Return the [x, y] coordinate for the center point of the cell that contains the specified text.  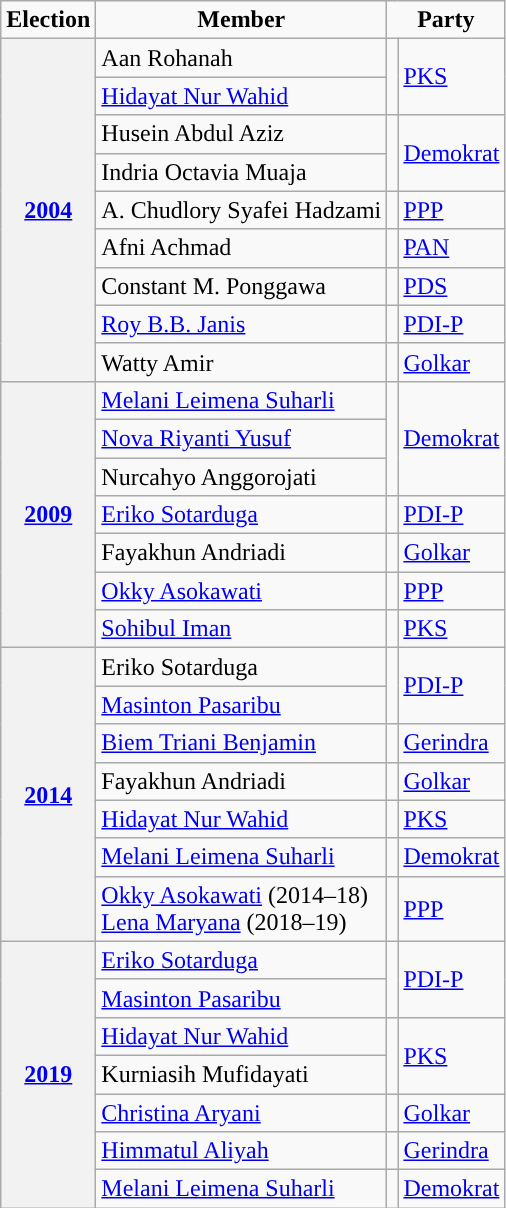
Kurniasih Mufidayati [242, 1074]
Nurcahyo Anggorojati [242, 477]
A. Chudlory Syafei Hadzami [242, 210]
PDS [452, 286]
Member [242, 20]
Himmatul Aliyah [242, 1151]
Watty Amir [242, 362]
2014 [48, 794]
Husein Abdul Aziz [242, 134]
Sohibul Iman [242, 629]
Nova Riyanti Yusuf [242, 438]
Aan Rohanah [242, 58]
Biem Triani Benjamin [242, 743]
Afni Achmad [242, 248]
Election [48, 20]
Christina Aryani [242, 1113]
2004 [48, 210]
2009 [48, 514]
Constant M. Ponggawa [242, 286]
PAN [452, 248]
Indria Octavia Muaja [242, 172]
2019 [48, 1074]
Party [446, 20]
Okky Asokawati [242, 591]
Okky Asokawati (2014–18) Lena Maryana (2018–19) [242, 908]
Roy B.B. Janis [242, 324]
